Output the (X, Y) coordinate of the center of the cell containing the given text.  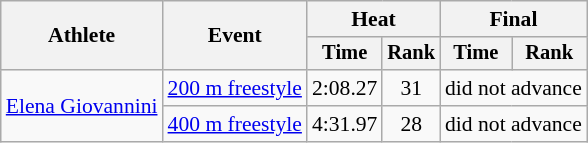
2:08.27 (344, 88)
Final (514, 19)
Athlete (82, 36)
400 m freestyle (235, 124)
Elena Giovannini (82, 106)
4:31.97 (344, 124)
200 m freestyle (235, 88)
Heat (374, 19)
28 (411, 124)
Event (235, 36)
31 (411, 88)
